Determine the (x, y) coordinate at the center of the cell enclosing the given text.  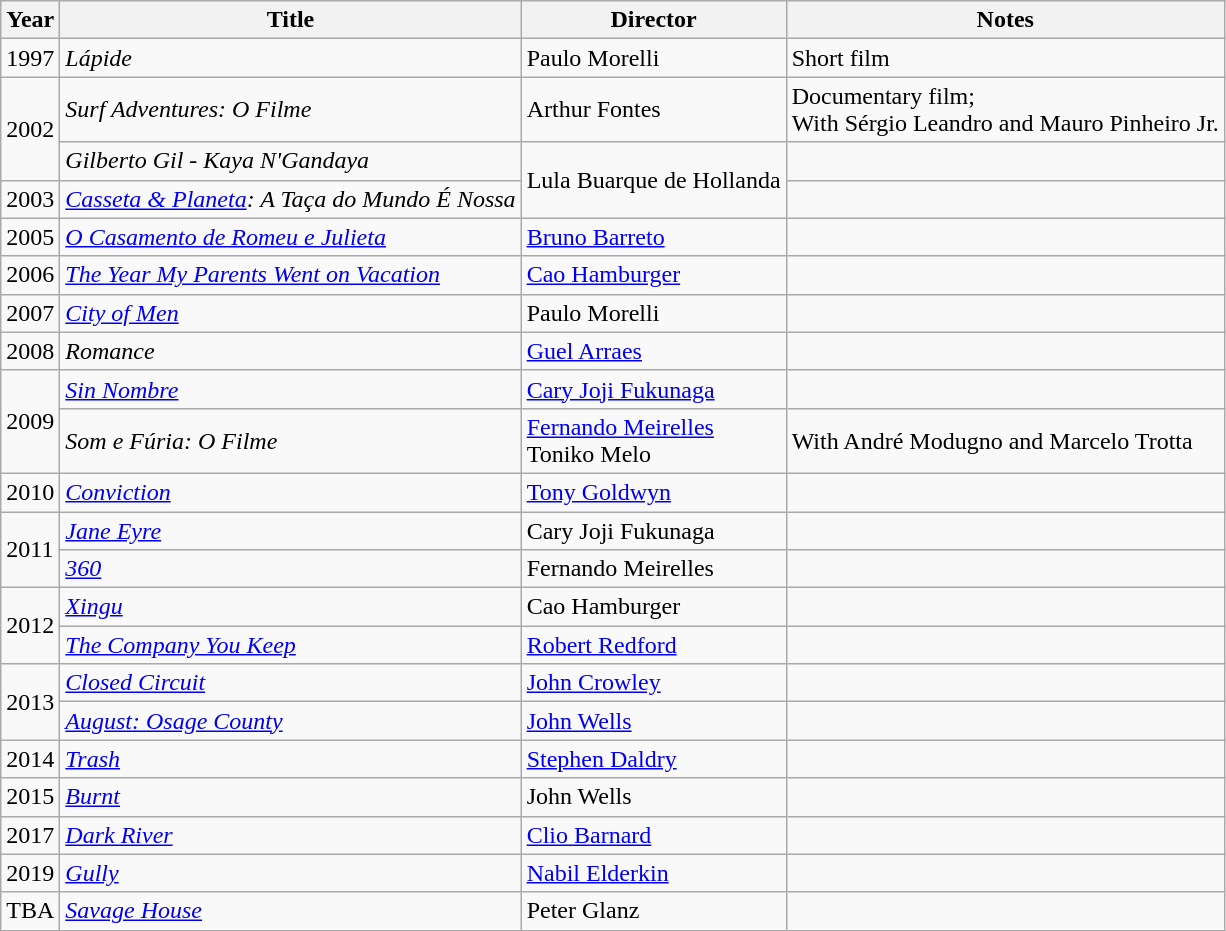
Nabil Elderkin (654, 873)
Burnt (290, 797)
Peter Glanz (654, 911)
Fernando Meirelles (654, 569)
Trash (290, 759)
Robert Redford (654, 645)
1997 (30, 58)
Jane Eyre (290, 531)
Lápide (290, 58)
Tony Goldwyn (654, 492)
Clio Barnard (654, 835)
TBA (30, 911)
Short film (1005, 58)
2019 (30, 873)
Director (654, 20)
Lula Buarque de Hollanda (654, 180)
With André Modugno and Marcelo Trotta (1005, 440)
Conviction (290, 492)
Gilberto Gil - Kaya N'Gandaya (290, 161)
2007 (30, 313)
Notes (1005, 20)
Sin Nombre (290, 389)
2005 (30, 237)
Gully (290, 873)
2013 (30, 702)
Romance (290, 351)
2015 (30, 797)
2012 (30, 626)
The Company You Keep (290, 645)
2006 (30, 275)
Stephen Daldry (654, 759)
Bruno Barreto (654, 237)
Arthur Fontes (654, 110)
Guel Arraes (654, 351)
Title (290, 20)
City of Men (290, 313)
John Crowley (654, 683)
Som e Fúria: O Filme (290, 440)
The Year My Parents Went on Vacation (290, 275)
Year (30, 20)
Xingu (290, 607)
2017 (30, 835)
Casseta & Planeta: A Taça do Mundo É Nossa (290, 199)
2011 (30, 550)
O Casamento de Romeu e Julieta (290, 237)
Documentary film;With Sérgio Leandro and Mauro Pinheiro Jr. (1005, 110)
August: Osage County (290, 721)
360 (290, 569)
Fernando MeirellesToniko Melo (654, 440)
2010 (30, 492)
2003 (30, 199)
Closed Circuit (290, 683)
Savage House (290, 911)
Surf Adventures: O Filme (290, 110)
Dark River (290, 835)
2002 (30, 128)
2009 (30, 422)
2008 (30, 351)
2014 (30, 759)
